Search for the cell housing the specified text and yield its [X, Y] center coordinate. 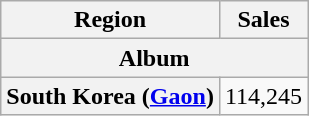
114,245 [263, 96]
Sales [263, 20]
Region [110, 20]
Album [154, 58]
South Korea (Gaon) [110, 96]
